Capture the cell that displays the provided text and extract its (X, Y) central coordinate. 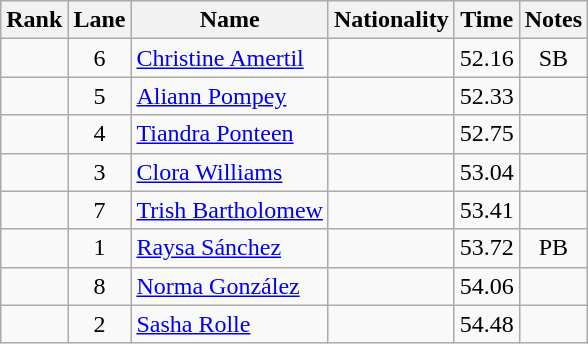
Nationality (391, 20)
54.48 (486, 324)
52.75 (486, 134)
8 (100, 286)
52.33 (486, 96)
Sasha Rolle (230, 324)
53.72 (486, 248)
2 (100, 324)
Lane (100, 20)
7 (100, 210)
6 (100, 58)
Name (230, 20)
Aliann Pompey (230, 96)
1 (100, 248)
53.41 (486, 210)
Norma González (230, 286)
Time (486, 20)
52.16 (486, 58)
PB (553, 248)
3 (100, 172)
53.04 (486, 172)
Clora Williams (230, 172)
Notes (553, 20)
4 (100, 134)
5 (100, 96)
Christine Amertil (230, 58)
Trish Bartholomew (230, 210)
54.06 (486, 286)
Rank (34, 20)
Tiandra Ponteen (230, 134)
SB (553, 58)
Raysa Sánchez (230, 248)
